Pinpoint the cell where the given text exists, returning its [X, Y] midpoint coordinate. 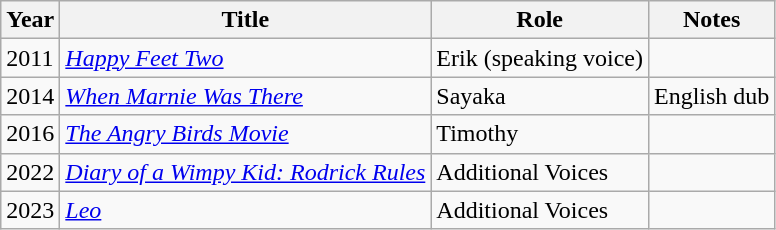
2011 [30, 58]
2016 [30, 134]
The Angry Birds Movie [246, 134]
2014 [30, 96]
Role [540, 20]
Erik (speaking voice) [540, 58]
Leo [246, 210]
Year [30, 20]
Sayaka [540, 96]
2022 [30, 172]
Happy Feet Two [246, 58]
2023 [30, 210]
Title [246, 20]
Diary of a Wimpy Kid: Rodrick Rules [246, 172]
Timothy [540, 134]
English dub [711, 96]
Notes [711, 20]
When Marnie Was There [246, 96]
